Provide the [X, Y] coordinate of the cell's center where the given text is located.  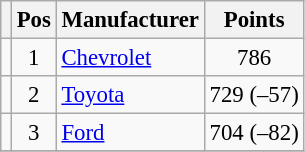
1 [34, 58]
3 [34, 133]
2 [34, 95]
Ford [130, 133]
786 [254, 58]
Points [254, 20]
Manufacturer [130, 20]
Toyota [130, 95]
729 (–57) [254, 95]
Chevrolet [130, 58]
704 (–82) [254, 133]
Pos [34, 20]
